Pinpoint the cell where the given text exists, returning its (x, y) midpoint coordinate. 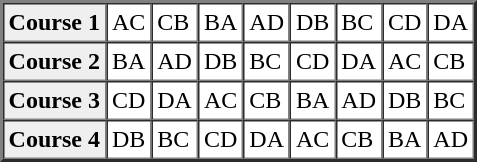
Course 3 (54, 100)
Course 2 (54, 62)
Course 4 (54, 140)
Course 1 (54, 22)
